From the cell containing the given text, extract its center point as [X, Y] coordinate. 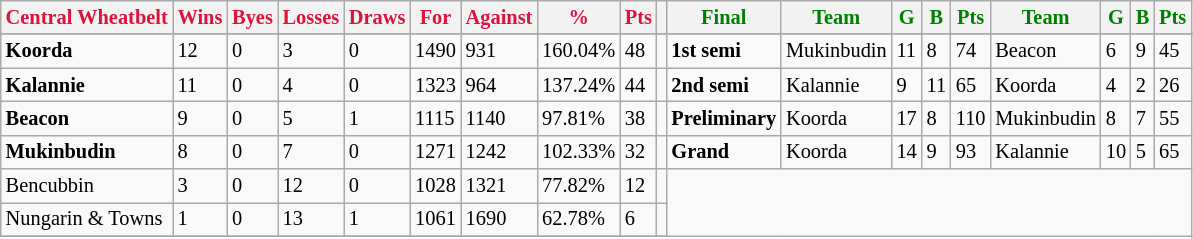
Byes [252, 17]
62.78% [578, 219]
93 [970, 152]
Preliminary [724, 118]
1321 [500, 186]
Draws [377, 17]
Against [500, 17]
48 [638, 51]
1061 [435, 219]
74 [970, 51]
1st semi [724, 51]
97.81% [578, 118]
2nd semi [724, 85]
160.04% [578, 51]
931 [500, 51]
Final [724, 17]
1242 [500, 152]
2 [1142, 85]
32 [638, 152]
1490 [435, 51]
Losses [311, 17]
Bencubbin [87, 186]
1140 [500, 118]
102.33% [578, 152]
1271 [435, 152]
45 [1172, 51]
44 [638, 85]
13 [311, 219]
Central Wheatbelt [87, 17]
1690 [500, 219]
Wins [200, 17]
17 [907, 118]
110 [970, 118]
1028 [435, 186]
For [435, 17]
1115 [435, 118]
964 [500, 85]
38 [638, 118]
1323 [435, 85]
Grand [724, 152]
% [578, 17]
10 [1116, 152]
55 [1172, 118]
14 [907, 152]
137.24% [578, 85]
Nungarin & Towns [87, 219]
26 [1172, 85]
77.82% [578, 186]
